Identify which cell holds the provided text, then report its [X, Y] central coordinate. 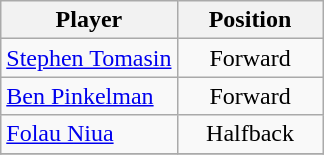
Ben Pinkelman [89, 96]
Halfback [250, 134]
Position [250, 20]
Player [89, 20]
Folau Niua [89, 134]
Stephen Tomasin [89, 58]
